Identify which cell holds the provided text, then report its [x, y] central coordinate. 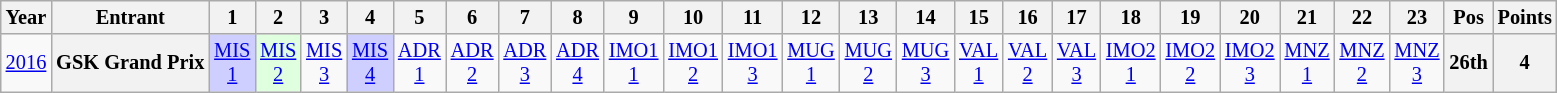
ADR4 [578, 63]
15 [978, 17]
MUG3 [926, 63]
IMO23 [1250, 63]
23 [1416, 17]
ADR1 [420, 63]
GSK Grand Prix [130, 63]
VAL3 [1076, 63]
6 [472, 17]
20 [1250, 17]
Entrant [130, 17]
ADR3 [524, 63]
7 [524, 17]
12 [810, 17]
Points [1525, 17]
9 [634, 17]
3 [324, 17]
26th [1468, 63]
VAL2 [1028, 63]
MIS2 [278, 63]
Pos [1468, 17]
2016 [26, 63]
IMO21 [1131, 63]
MNZ1 [1308, 63]
19 [1190, 17]
MUG2 [868, 63]
IMO13 [753, 63]
Year [26, 17]
IMO11 [634, 63]
MIS3 [324, 63]
11 [753, 17]
21 [1308, 17]
22 [1362, 17]
IMO12 [693, 63]
5 [420, 17]
MNZ2 [1362, 63]
MNZ3 [1416, 63]
14 [926, 17]
18 [1131, 17]
ADR2 [472, 63]
16 [1028, 17]
MIS1 [232, 63]
10 [693, 17]
2 [278, 17]
1 [232, 17]
17 [1076, 17]
MIS4 [370, 63]
IMO22 [1190, 63]
MUG1 [810, 63]
VAL1 [978, 63]
13 [868, 17]
8 [578, 17]
